Find where the given text appears and provide that cell's center as [x, y] coordinate. 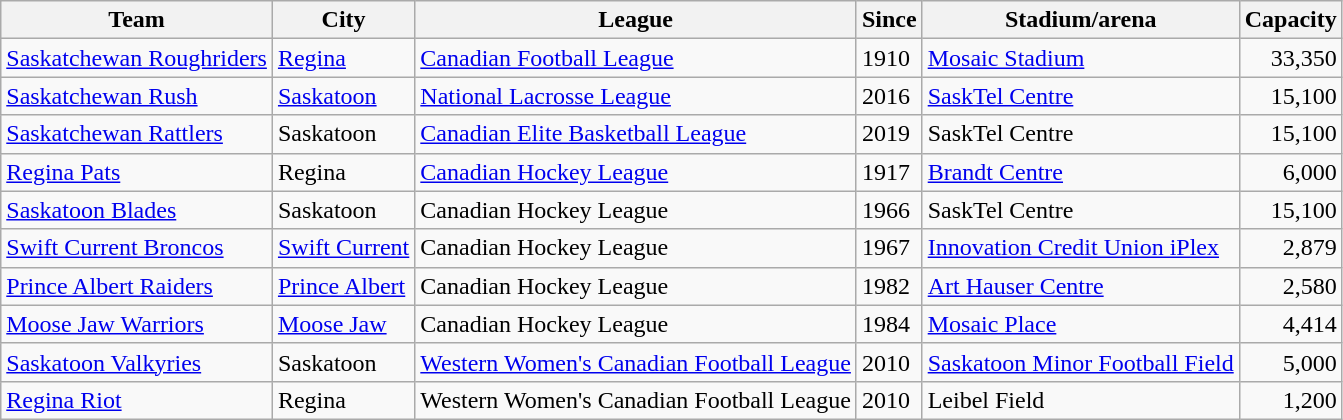
Swift Current Broncos [137, 248]
Saskatoon Minor Football Field [1080, 362]
2,580 [1290, 286]
National Lacrosse League [636, 96]
1984 [889, 324]
Moose Jaw Warriors [137, 324]
5,000 [1290, 362]
2,879 [1290, 248]
Leibel Field [1080, 400]
Team [137, 20]
Mosaic Stadium [1080, 58]
City [343, 20]
1982 [889, 286]
League [636, 20]
1,200 [1290, 400]
2019 [889, 134]
1966 [889, 210]
Since [889, 20]
Canadian Football League [636, 58]
Saskatchewan Rush [137, 96]
Regina Riot [137, 400]
Stadium/arena [1080, 20]
Prince Albert [343, 286]
Saskatoon Valkyries [137, 362]
Innovation Credit Union iPlex [1080, 248]
Saskatoon Blades [137, 210]
Moose Jaw [343, 324]
Canadian Elite Basketball League [636, 134]
Saskatchewan Roughriders [137, 58]
2016 [889, 96]
1910 [889, 58]
Mosaic Place [1080, 324]
4,414 [1290, 324]
Capacity [1290, 20]
1967 [889, 248]
33,350 [1290, 58]
Swift Current [343, 248]
6,000 [1290, 172]
Brandt Centre [1080, 172]
1917 [889, 172]
Prince Albert Raiders [137, 286]
Saskatchewan Rattlers [137, 134]
Regina Pats [137, 172]
Art Hauser Centre [1080, 286]
